Detect which cell encompasses the target text, then output its [x, y] center coordinate. 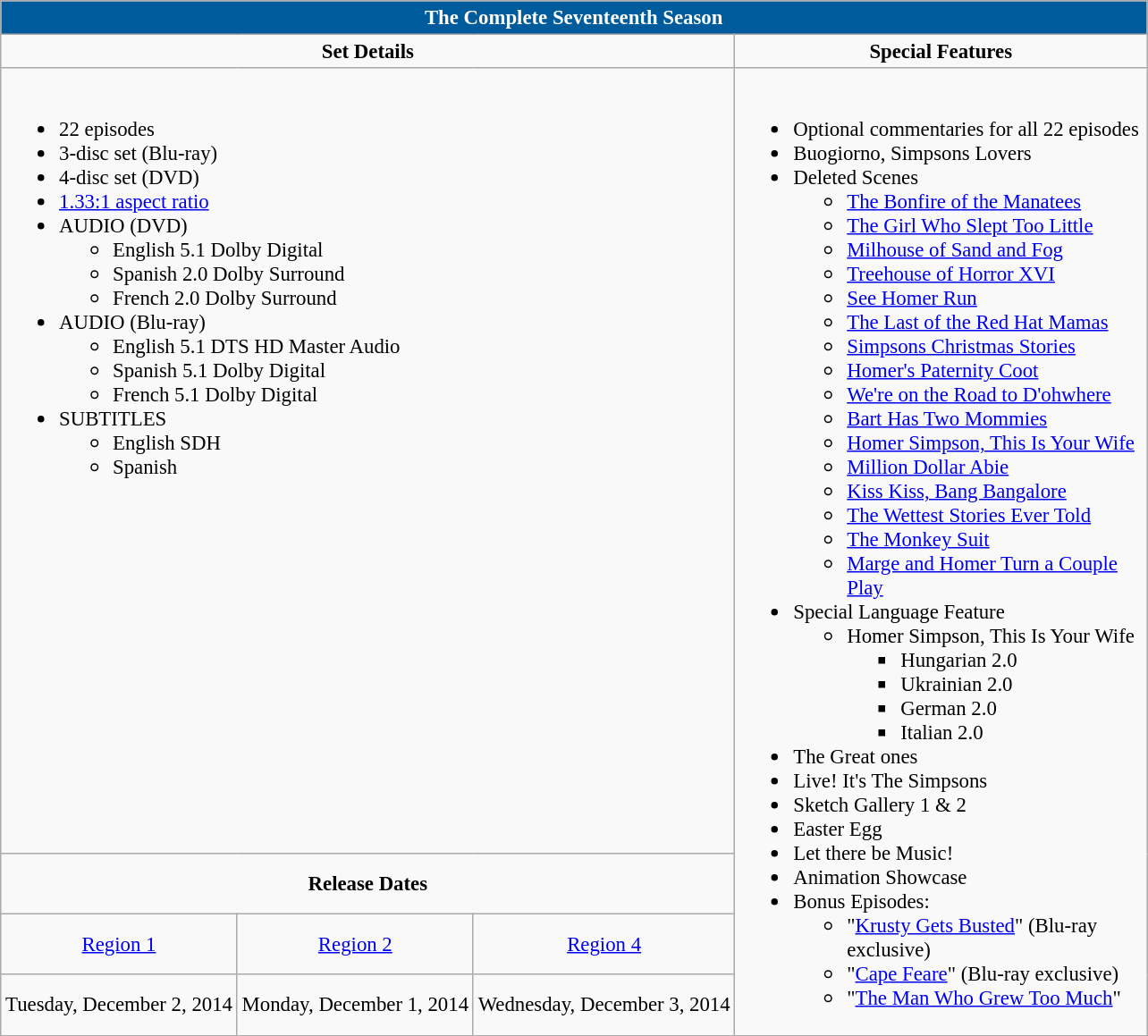
Monday, December 1, 2014 [355, 1006]
Region 4 [604, 945]
Tuesday, December 2, 2014 [120, 1006]
Special Features [941, 52]
Release Dates [368, 884]
Set Details [368, 52]
The Complete Seventeenth Season [574, 18]
Region 2 [355, 945]
Region 1 [120, 945]
Wednesday, December 3, 2014 [604, 1006]
